Return the [x, y] coordinate for the center point of the cell that contains the specified text.  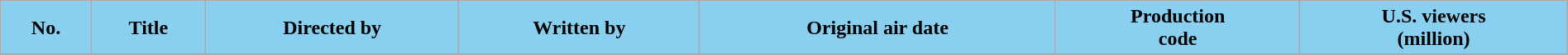
Original air date [878, 28]
No. [46, 28]
U.S. viewers(million) [1434, 28]
Written by [579, 28]
Directed by [332, 28]
Title [148, 28]
Productioncode [1178, 28]
